Pinpoint the cell where the given text exists, returning its (x, y) midpoint coordinate. 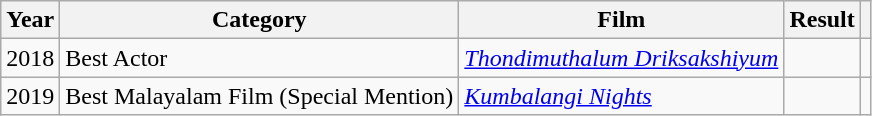
Film (622, 20)
2018 (30, 58)
Best Malayalam Film (Special Mention) (260, 96)
Result (822, 20)
Category (260, 20)
2019 (30, 96)
Kumbalangi Nights (622, 96)
Best Actor (260, 58)
Thondimuthalum Driksakshiyum (622, 58)
Year (30, 20)
